Search for the cell housing the specified text and yield its [x, y] center coordinate. 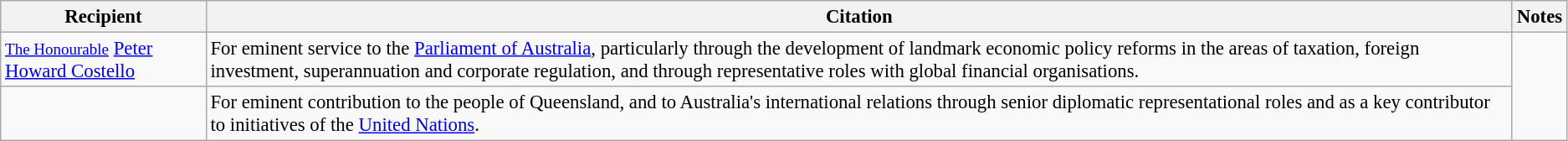
Recipient [104, 17]
Citation [858, 17]
The Honourable Peter Howard Costello [104, 60]
Notes [1540, 17]
